Capture the cell that displays the provided text and extract its [X, Y] central coordinate. 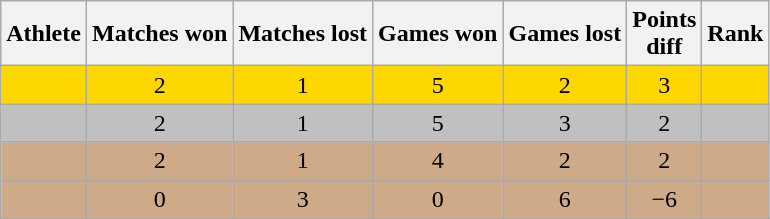
−6 [664, 199]
Rank [736, 34]
Games lost [565, 34]
Athlete [44, 34]
Pointsdiff [664, 34]
Matches lost [303, 34]
6 [565, 199]
Matches won [159, 34]
Games won [438, 34]
4 [438, 161]
